Extract the (x, y) coordinate from the center of the cell holding the provided text.  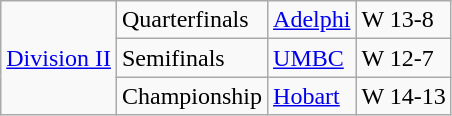
W 12-7 (404, 58)
UMBC (312, 58)
Quarterfinals (192, 20)
Division II (59, 58)
Adelphi (312, 20)
W 14-13 (404, 96)
Hobart (312, 96)
Championship (192, 96)
W 13-8 (404, 20)
Semifinals (192, 58)
